Locate the cell with the specified text and output its (x, y) center coordinate. 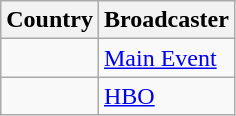
Main Event (166, 58)
Country (50, 20)
Broadcaster (166, 20)
HBO (166, 96)
